Return the [x, y] coordinate for the center point of the cell that contains the specified text.  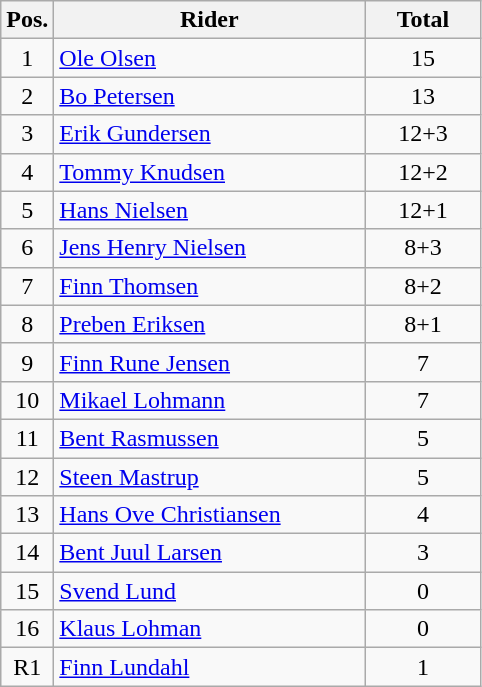
12+3 [423, 134]
Klaus Lohman [210, 629]
R1 [28, 667]
8+2 [423, 286]
12+2 [423, 172]
Tommy Knudsen [210, 172]
Finn Thomsen [210, 286]
14 [28, 553]
Preben Eriksen [210, 324]
Hans Nielsen [210, 210]
Steen Mastrup [210, 477]
8+3 [423, 248]
16 [28, 629]
9 [28, 362]
Mikael Lohmann [210, 400]
Total [423, 20]
Svend Lund [210, 591]
6 [28, 248]
Bent Rasmussen [210, 438]
Ole Olsen [210, 58]
Pos. [28, 20]
11 [28, 438]
Erik Gundersen [210, 134]
8+1 [423, 324]
Finn Lundahl [210, 667]
Rider [210, 20]
Bent Juul Larsen [210, 553]
Hans Ove Christiansen [210, 515]
8 [28, 324]
10 [28, 400]
12 [28, 477]
12+1 [423, 210]
2 [28, 96]
Bo Petersen [210, 96]
Jens Henry Nielsen [210, 248]
Finn Rune Jensen [210, 362]
